For the text-containing cell, return its midpoint in (x, y) coordinate format. 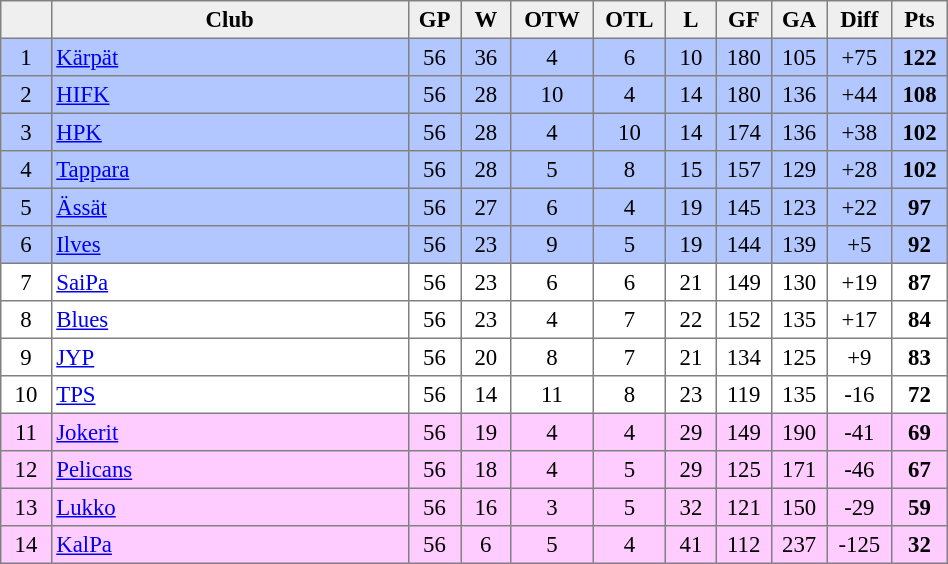
72 (920, 395)
+28 (860, 170)
130 (798, 282)
22 (691, 320)
+44 (860, 95)
27 (486, 207)
Ässät (230, 207)
Pts (920, 20)
Blues (230, 320)
GA (798, 20)
-125 (860, 545)
OTL (630, 20)
Diff (860, 20)
36 (486, 57)
84 (920, 320)
SaiPa (230, 282)
Kärpät (230, 57)
1 (26, 57)
W (486, 20)
TPS (230, 395)
OTW (552, 20)
L (691, 20)
121 (744, 507)
69 (920, 432)
152 (744, 320)
2 (26, 95)
134 (744, 357)
105 (798, 57)
83 (920, 357)
237 (798, 545)
+19 (860, 282)
157 (744, 170)
Pelicans (230, 470)
+9 (860, 357)
145 (744, 207)
13 (26, 507)
+5 (860, 245)
112 (744, 545)
119 (744, 395)
Lukko (230, 507)
KalPa (230, 545)
97 (920, 207)
144 (744, 245)
15 (691, 170)
16 (486, 507)
150 (798, 507)
18 (486, 470)
+38 (860, 132)
Ilves (230, 245)
-46 (860, 470)
174 (744, 132)
HPK (230, 132)
-29 (860, 507)
HIFK (230, 95)
12 (26, 470)
+17 (860, 320)
GF (744, 20)
+75 (860, 57)
139 (798, 245)
123 (798, 207)
87 (920, 282)
-16 (860, 395)
JYP (230, 357)
Tappara (230, 170)
GP (434, 20)
92 (920, 245)
122 (920, 57)
190 (798, 432)
41 (691, 545)
67 (920, 470)
Jokerit (230, 432)
+22 (860, 207)
129 (798, 170)
-41 (860, 432)
171 (798, 470)
20 (486, 357)
Club (230, 20)
108 (920, 95)
59 (920, 507)
